Provide the (X, Y) coordinate of the cell's center where the given text is located.  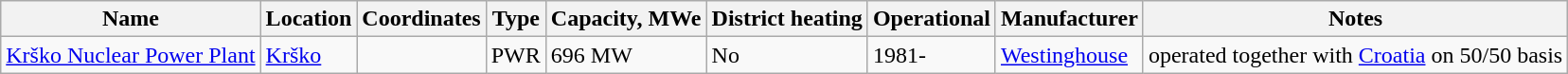
Manufacturer (1069, 19)
Krško (309, 55)
696 MW (626, 55)
Name (131, 19)
Krško Nuclear Power Plant (131, 55)
Type (515, 19)
No (787, 55)
PWR (515, 55)
operated together with Croatia on 50/50 basis (1355, 55)
District heating (787, 19)
Westinghouse (1069, 55)
Coordinates (421, 19)
Operational (932, 19)
Notes (1355, 19)
Capacity, MWe (626, 19)
1981- (932, 55)
Location (309, 19)
